Locate the cell with the specified text and output its [x, y] center coordinate. 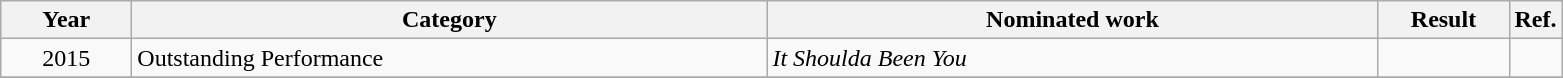
Result [1444, 20]
Nominated work [1072, 20]
2015 [66, 58]
Ref. [1536, 20]
It Shoulda Been You [1072, 58]
Year [66, 20]
Category [450, 20]
Outstanding Performance [450, 58]
